Return the [x, y] coordinate for the center point of the cell that contains the specified text.  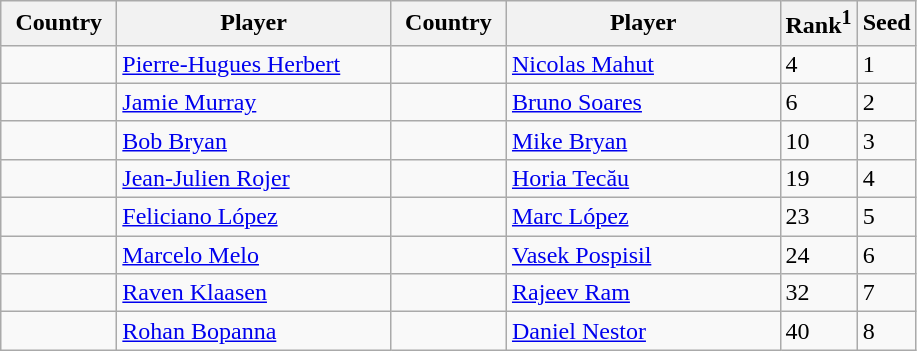
Bruno Soares [643, 102]
Seed [886, 24]
7 [886, 293]
Jean-Julien Rojer [254, 178]
Jamie Murray [254, 102]
2 [886, 102]
Rohan Bopanna [254, 331]
Horia Tecău [643, 178]
5 [886, 217]
40 [818, 331]
8 [886, 331]
19 [818, 178]
1 [886, 64]
Marc López [643, 217]
Rank1 [818, 24]
Marcelo Melo [254, 255]
Rajeev Ram [643, 293]
Nicolas Mahut [643, 64]
Mike Bryan [643, 140]
Daniel Nestor [643, 331]
Raven Klaasen [254, 293]
Pierre-Hugues Herbert [254, 64]
3 [886, 140]
23 [818, 217]
Bob Bryan [254, 140]
Feliciano López [254, 217]
10 [818, 140]
24 [818, 255]
32 [818, 293]
Vasek Pospisil [643, 255]
